Locate the cell with the specified text and output its (x, y) center coordinate. 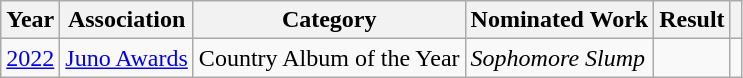
2022 (30, 58)
Result (692, 20)
Category (329, 20)
Sophomore Slump (560, 58)
Year (30, 20)
Association (127, 20)
Juno Awards (127, 58)
Country Album of the Year (329, 58)
Nominated Work (560, 20)
